For the text-containing cell, return its midpoint in [X, Y] coordinate format. 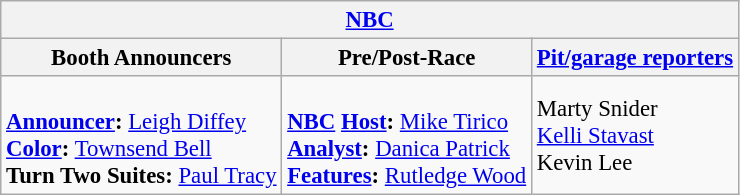
NBC Host: Mike Tirico Analyst: Danica Patrick Features: Rutledge Wood [407, 136]
NBC [370, 20]
Booth Announcers [142, 58]
Announcer: Leigh Diffey Color: Townsend Bell Turn Two Suites: Paul Tracy [142, 136]
Marty SniderKelli StavastKevin Lee [634, 136]
Pre/Post-Race [407, 58]
Pit/garage reporters [634, 58]
